Detect which cell encompasses the target text, then output its (x, y) center coordinate. 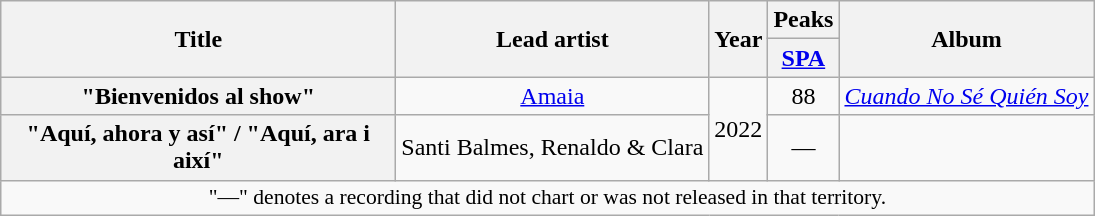
"—" denotes a recording that did not chart or was not released in that territory. (548, 198)
Lead artist (552, 39)
Album (966, 39)
— (804, 148)
Cuando No Sé Quién Soy (966, 96)
2022 (738, 128)
"Bienvenidos al show" (198, 96)
SPA (804, 58)
Title (198, 39)
Peaks (804, 20)
88 (804, 96)
Santi Balmes, Renaldo & Clara (552, 148)
Amaia (552, 96)
"Aquí, ahora y así" / "Aquí, ara i així" (198, 148)
Year (738, 39)
